Detect which cell encompasses the target text, then output its [x, y] center coordinate. 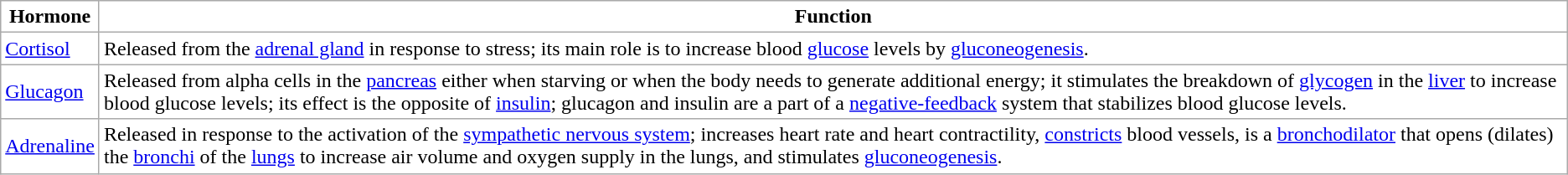
Function [833, 17]
Adrenaline [50, 146]
Hormone [50, 17]
Cortisol [50, 49]
Released from the adrenal gland in response to stress; its main role is to increase blood glucose levels by gluconeogenesis. [833, 49]
Glucagon [50, 92]
